Determine the [X, Y] coordinate at the center of the cell enclosing the given text.  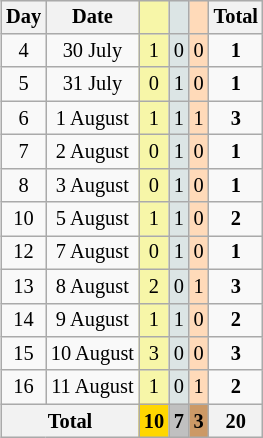
2 August [92, 152]
30 July [92, 51]
9 August [92, 320]
1 August [92, 118]
14 [24, 320]
15 [24, 354]
5 [24, 84]
6 [24, 118]
16 [24, 387]
13 [24, 286]
8 August [92, 286]
7 August [92, 253]
Date [92, 17]
8 [24, 185]
Day [24, 17]
4 [24, 51]
10 August [92, 354]
5 August [92, 219]
11 August [92, 387]
31 July [92, 84]
3 August [92, 185]
12 [24, 253]
20 [236, 421]
